Return the (x, y) coordinate for the center point of the cell that contains the specified text.  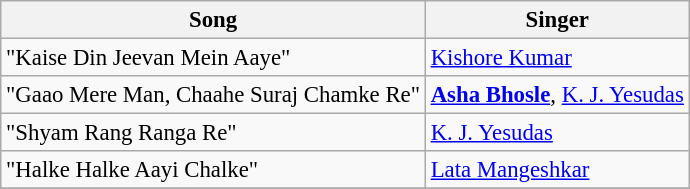
Song (214, 20)
"Gaao Mere Man, Chaahe Suraj Chamke Re" (214, 95)
Singer (557, 20)
Kishore Kumar (557, 58)
"Halke Halke Aayi Chalke" (214, 170)
"Kaise Din Jeevan Mein Aaye" (214, 58)
Asha Bhosle, K. J. Yesudas (557, 95)
Lata Mangeshkar (557, 170)
"Shyam Rang Ranga Re" (214, 133)
K. J. Yesudas (557, 133)
